Determine the (x, y) coordinate at the center of the cell enclosing the given text.  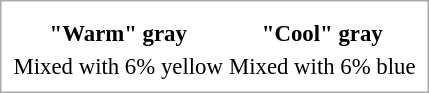
"Warm" gray (118, 33)
"Cool" gray (322, 33)
Mixed with 6% yellow (118, 66)
Mixed with 6% blue (322, 66)
